Identify which cell holds the provided text, then report its (X, Y) central coordinate. 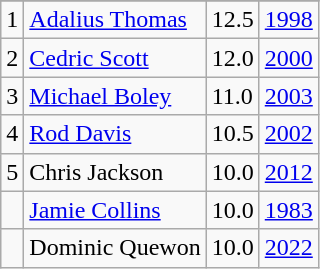
Dominic Quewon (115, 248)
5 (12, 172)
Michael Boley (115, 96)
2002 (288, 134)
Chris Jackson (115, 172)
12.5 (232, 20)
1 (12, 20)
Jamie Collins (115, 210)
2012 (288, 172)
10.5 (232, 134)
2003 (288, 96)
2000 (288, 58)
2022 (288, 248)
2 (12, 58)
1983 (288, 210)
11.0 (232, 96)
3 (12, 96)
Adalius Thomas (115, 20)
Cedric Scott (115, 58)
1998 (288, 20)
Rod Davis (115, 134)
4 (12, 134)
12.0 (232, 58)
